Scan for the cell matching the given text and deliver its [x, y] coordinate at center. 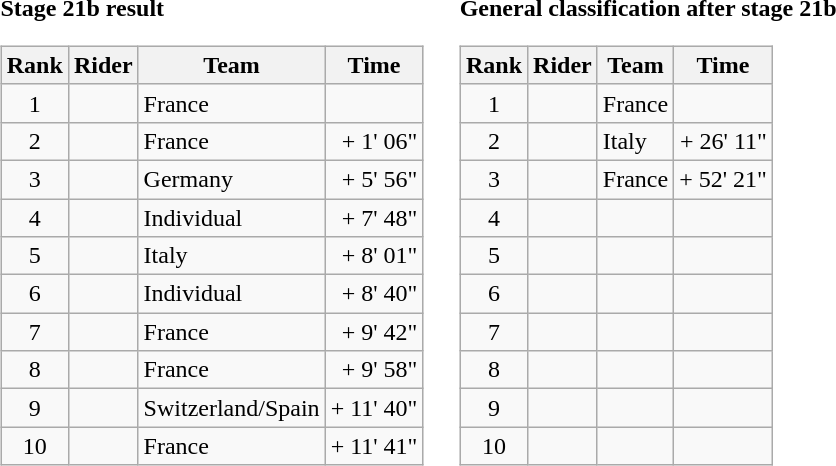
+ 11' 40" [374, 408]
+ 11' 41" [374, 446]
+ 8' 40" [374, 294]
+ 26' 11" [724, 141]
+ 1' 06" [374, 141]
+ 52' 21" [724, 179]
+ 8' 01" [374, 256]
+ 9' 58" [374, 370]
+ 7' 48" [374, 217]
+ 9' 42" [374, 332]
Germany [232, 179]
+ 5' 56" [374, 179]
Switzerland/Spain [232, 408]
